Return the (X, Y) coordinate for the center point of the cell that contains the specified text.  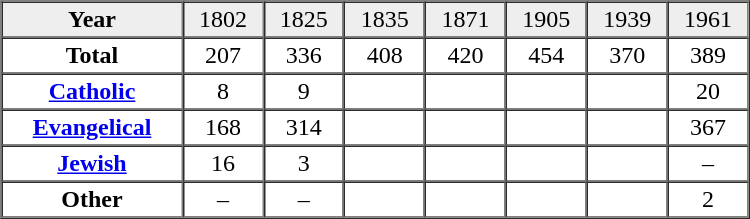
20 (708, 92)
370 (628, 56)
Other (92, 200)
3 (304, 164)
9 (304, 92)
Jewish (92, 164)
207 (224, 56)
454 (546, 56)
1961 (708, 20)
1802 (224, 20)
367 (708, 128)
1825 (304, 20)
1835 (384, 20)
Evangelical (92, 128)
Catholic (92, 92)
8 (224, 92)
314 (304, 128)
389 (708, 56)
336 (304, 56)
2 (708, 200)
1871 (466, 20)
Year (92, 20)
Total (92, 56)
1905 (546, 20)
420 (466, 56)
16 (224, 164)
168 (224, 128)
408 (384, 56)
1939 (628, 20)
